Locate the cell with the specified text and output its (X, Y) center coordinate. 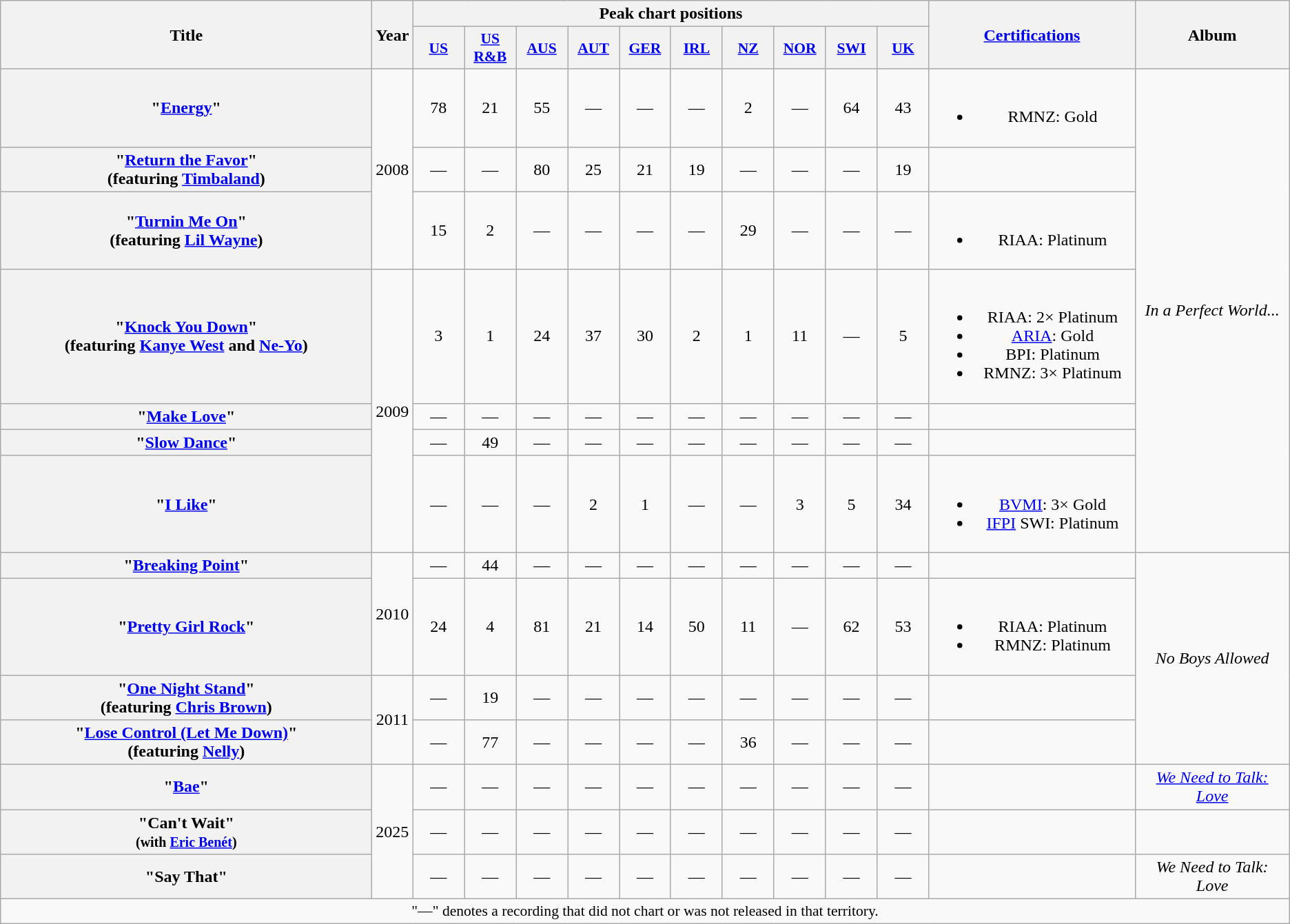
"Return the Favor"(featuring Timbaland) (186, 170)
34 (903, 504)
"Turnin Me On"(featuring Lil Wayne) (186, 230)
62 (852, 626)
29 (748, 230)
43 (903, 107)
49 (491, 442)
37 (594, 336)
"Make Love" (186, 416)
RMNZ: Gold (1032, 107)
55 (542, 107)
"Can't Wait"(with Eric Benét) (186, 832)
44 (491, 565)
RIAA: 2× PlatinumARIA: GoldBPI: PlatinumRMNZ: 3× Platinum (1032, 336)
53 (903, 626)
14 (645, 626)
SWI (852, 48)
64 (852, 107)
50 (696, 626)
"Knock You Down"(featuring Kanye West and Ne-Yo) (186, 336)
RIAA: Platinum (1032, 230)
"I Like" (186, 504)
77 (491, 743)
NZ (748, 48)
2011 (393, 720)
Album (1212, 34)
30 (645, 336)
"Say That" (186, 876)
RIAA: PlatinumRMNZ: Platinum (1032, 626)
AUS (542, 48)
2025 (393, 832)
2010 (393, 613)
No Boys Allowed (1212, 658)
NOR (799, 48)
2008 (393, 170)
Year (393, 34)
Peak chart positions (671, 14)
BVMI: 3× GoldIFPI SWI: Platinum (1032, 504)
Certifications (1032, 34)
"Energy" (186, 107)
"—" denotes a recording that did not chart or was not released in that territory. (645, 912)
"One Night Stand"(featuring Chris Brown) (186, 697)
UK (903, 48)
78 (438, 107)
"Slow Dance" (186, 442)
US (438, 48)
GER (645, 48)
25 (594, 170)
2009 (393, 411)
"Bae" (186, 787)
Title (186, 34)
In a Perfect World... (1212, 310)
"Lose Control (Let Me Down)"(featuring Nelly) (186, 743)
36 (748, 743)
81 (542, 626)
"Pretty Girl Rock" (186, 626)
IRL (696, 48)
4 (491, 626)
US R&B (491, 48)
AUT (594, 48)
"Breaking Point" (186, 565)
15 (438, 230)
80 (542, 170)
